Capture the cell that displays the provided text and extract its [X, Y] central coordinate. 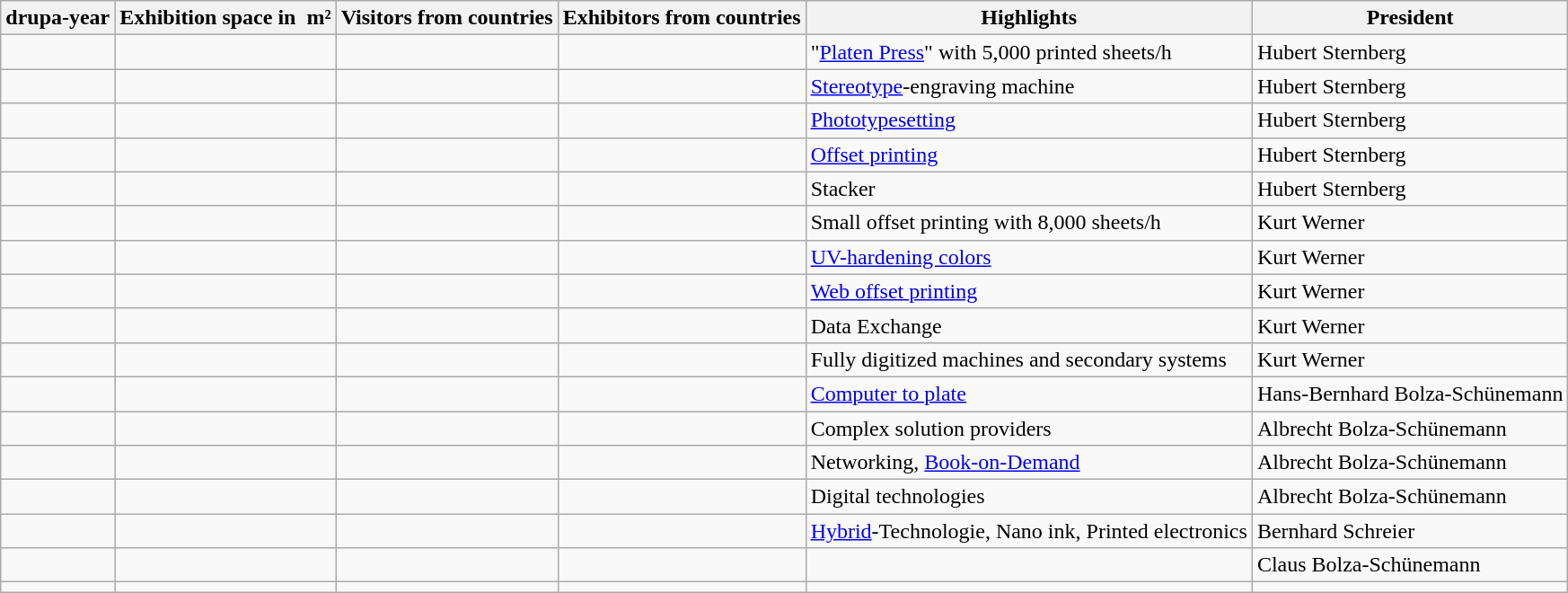
Bernhard Schreier [1410, 531]
Web offset printing [1029, 291]
Exhibition space in m² [225, 18]
Hybrid-Technologie, Nano ink, Printed electronics [1029, 531]
Offset printing [1029, 155]
Visitors from countries [447, 18]
President [1410, 18]
Data Exchange [1029, 325]
Stereotype-engraving machine [1029, 86]
Complex solution providers [1029, 429]
Computer to plate [1029, 394]
Digital technologies [1029, 497]
Small offset printing with 8,000 sheets/h [1029, 223]
Exhibitors from countries [682, 18]
Highlights [1029, 18]
Fully digitized machines and secondary systems [1029, 359]
Phototypesetting [1029, 120]
drupa-year [57, 18]
"Platen Press" with 5,000 printed sheets/h [1029, 52]
UV-hardening colors [1029, 257]
Hans-Bernhard Bolza-Schünemann [1410, 394]
Claus Bolza-Schünemann [1410, 565]
Networking, Book-on-Demand [1029, 463]
Stacker [1029, 189]
